Find where the given text appears and provide that cell's center as [x, y] coordinate. 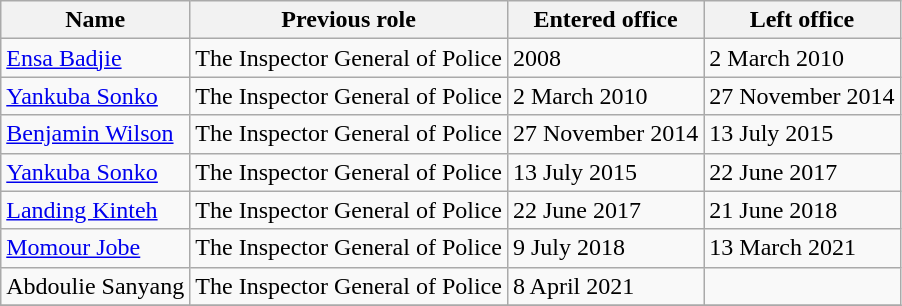
Name [96, 20]
Ensa Badjie [96, 58]
Entered office [605, 20]
8 April 2021 [605, 286]
2008 [605, 58]
Abdoulie Sanyang [96, 286]
Left office [802, 20]
13 March 2021 [802, 248]
21 June 2018 [802, 210]
Momour Jobe [96, 248]
Benjamin Wilson [96, 134]
9 July 2018 [605, 248]
Previous role [349, 20]
Landing Kinteh [96, 210]
